Identify which cell holds the provided text, then report its (X, Y) central coordinate. 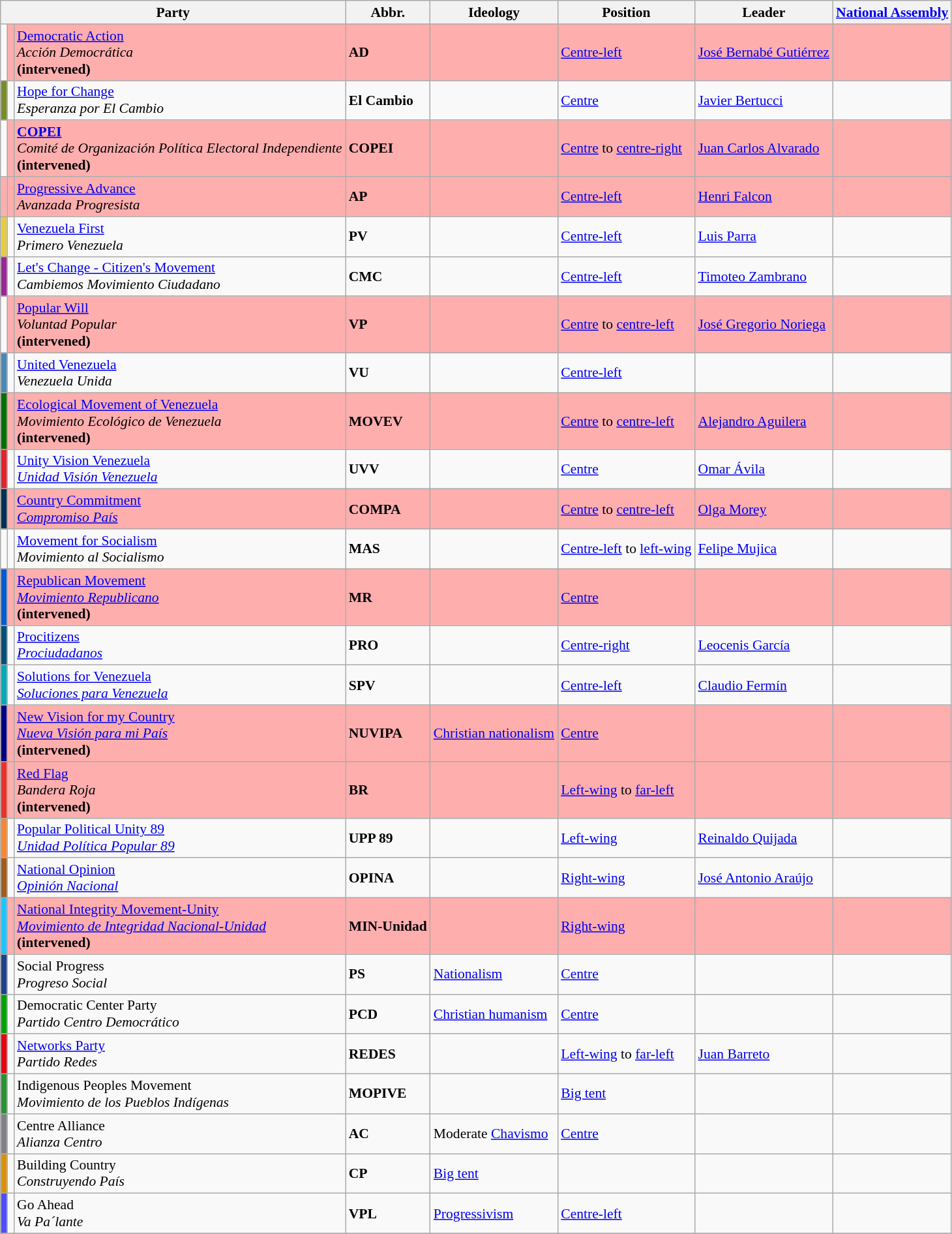
José Antonio Araújo (764, 878)
Leader (764, 12)
National OpinionOpinión Nacional (180, 878)
UVV (388, 470)
MAS (388, 549)
Felipe Mujica (764, 549)
Popular WillVoluntad Popular (intervened) (180, 325)
José Bernabé Gutiérrez (764, 52)
Nationalism (494, 974)
Red FlagBandera Roja (intervened) (180, 790)
VP (388, 325)
MOVEV (388, 421)
United VenezuelaVenezuela Unida (180, 373)
Republican MovementMovimiento Republicano (intervened) (180, 597)
Juan Barreto (764, 1054)
Reinaldo Quijada (764, 837)
Position (626, 12)
OPINA (388, 878)
MIN-Unidad (388, 926)
Centre AllianceAlianza Centro (180, 1134)
Networks PartyPartido Redes (180, 1054)
El Cambio (388, 100)
UPP 89 (388, 837)
Leocenis García (764, 646)
Moderate Chavismo (494, 1134)
Ecological Movement of VenezuelaMovimiento Ecológico de Venezuela (intervened) (180, 421)
MOPIVE (388, 1094)
Javier Bertucci (764, 100)
COPEI (388, 149)
Building CountryConstruyendo País (180, 1174)
Luis Parra (764, 236)
REDES (388, 1054)
Juan Carlos Alvarado (764, 149)
José Gregorio Noriega (764, 325)
AC (388, 1134)
Venezuela FirstPrimero Venezuela (180, 236)
PRO (388, 646)
Left-wing (626, 837)
ProcitizensProciudadanos (180, 646)
Hope for Change Esperanza por El Cambio (180, 100)
Indigenous Peoples MovementMovimiento de los Pueblos Indígenas (180, 1094)
Centre-right (626, 646)
CP (388, 1174)
Claudio Fermín (764, 685)
PV (388, 236)
Progressive AdvanceAvanzada Progresista (180, 197)
NUVIPA (388, 733)
National Integrity Movement-UnityMovimiento de Integridad Nacional-Unidad (intervened) (180, 926)
Omar Ávila (764, 470)
PCD (388, 1014)
Democratic Center PartyPartido Centro Democrático (180, 1014)
Popular Political Unity 89Unidad Política Popular 89 (180, 837)
AP (388, 197)
Solutions for VenezuelaSoluciones para Venezuela (180, 685)
Ideology (494, 12)
VPL (388, 1213)
Henri Falcon (764, 197)
Go AheadVa Pa´lante (180, 1213)
Timoteo Zambrano (764, 277)
Olga Morey (764, 509)
VU (388, 373)
Abbr. (388, 12)
SPV (388, 685)
Christian nationalism (494, 733)
Progressivism (494, 1213)
Social ProgressProgreso Social (180, 974)
COPEIComité de Organización Política Electoral Independiente(intervened) (180, 149)
New Vision for my Country Nueva Visión para mi País (intervened) (180, 733)
COMPA (388, 509)
National Assembly (892, 12)
CMC (388, 277)
BR (388, 790)
Democratic ActionAcción Democrática (intervened) (180, 52)
Unity Vision VenezuelaUnidad Visión Venezuela (180, 470)
Movement for SocialismMovimiento al Socialismo (180, 549)
MR (388, 597)
Let's Change - Citizen's MovementCambiemos Movimiento Ciudadano (180, 277)
Country CommitmentCompromiso País (180, 509)
Party (173, 12)
Christian humanism (494, 1014)
PS (388, 974)
AD (388, 52)
Centre to centre-right (626, 149)
Alejandro Aguilera (764, 421)
Centre-left to left-wing (626, 549)
